Pinpoint the cell where the given text exists, returning its [x, y] midpoint coordinate. 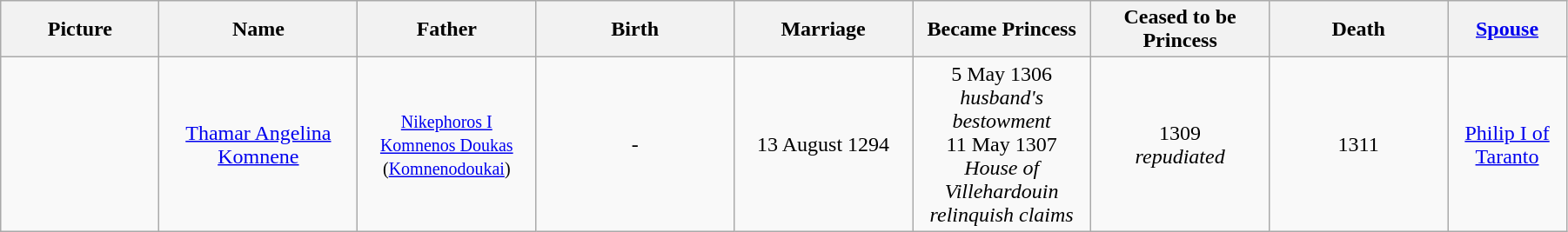
Philip I of Taranto [1507, 144]
Father [447, 30]
- [635, 144]
Birth [635, 30]
Thamar Angelina Komnene [258, 144]
1311 [1359, 144]
Picture [80, 30]
Became Princess [1002, 30]
Name [258, 30]
Spouse [1507, 30]
Marriage [823, 30]
5 May 1306husband's bestowment11 May 1307House of Villehardouin relinquish claims [1002, 144]
1309repudiated [1180, 144]
Nikephoros I Komnenos Doukas(Komnenodoukai) [447, 144]
Death [1359, 30]
Ceased to be Princess [1180, 30]
13 August 1294 [823, 144]
